Capture the cell that displays the provided text and extract its (X, Y) central coordinate. 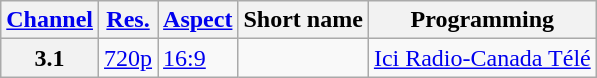
720p (128, 58)
16:9 (198, 58)
Aspect (198, 20)
Ici Radio-Canada Télé (482, 58)
Channel (50, 20)
Short name (303, 20)
Res. (128, 20)
Programming (482, 20)
3.1 (50, 58)
